Pinpoint the cell where the given text exists, returning its (X, Y) midpoint coordinate. 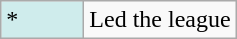
Led the league (160, 20)
* (42, 20)
